Locate the cell with the specified text and output its [X, Y] center coordinate. 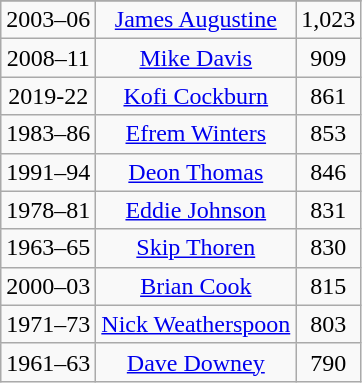
1961–63 [48, 362]
Dave Downey [196, 362]
Brian Cook [196, 286]
831 [328, 210]
2003–06 [48, 20]
909 [328, 58]
Deon Thomas [196, 172]
1,023 [328, 20]
803 [328, 324]
815 [328, 286]
Skip Thoren [196, 248]
Eddie Johnson [196, 210]
Nick Weatherspoon [196, 324]
790 [328, 362]
Kofi Cockburn [196, 96]
James Augustine [196, 20]
1978–81 [48, 210]
861 [328, 96]
1971–73 [48, 324]
Efrem Winters [196, 134]
1963–65 [48, 248]
830 [328, 248]
846 [328, 172]
853 [328, 134]
2000–03 [48, 286]
1983–86 [48, 134]
1991–94 [48, 172]
Mike Davis [196, 58]
2008–11 [48, 58]
2019-22 [48, 96]
